Find where the given text appears and provide that cell's center as (x, y) coordinate. 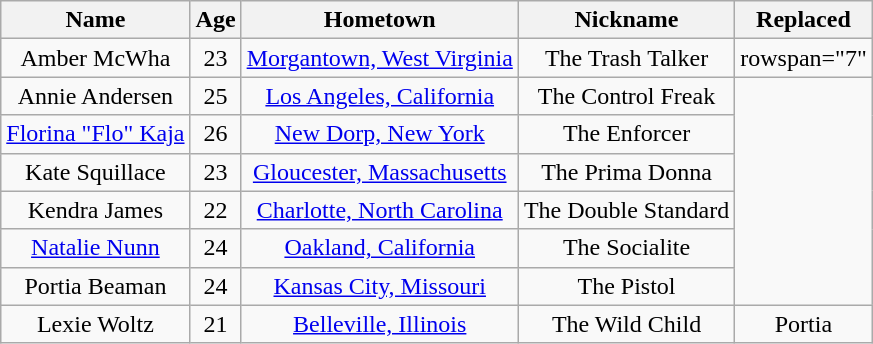
Kate Squillace (96, 172)
Lexie Woltz (96, 324)
New Dorp, New York (380, 134)
Los Angeles, California (380, 96)
21 (216, 324)
Replaced (804, 20)
rowspan="7" (804, 58)
The Trash Talker (626, 58)
Amber McWha (96, 58)
The Enforcer (626, 134)
Gloucester, Massachusetts (380, 172)
The Prima Donna (626, 172)
The Double Standard (626, 210)
Natalie Nunn (96, 248)
The Wild Child (626, 324)
Florina "Flo" Kaja (96, 134)
26 (216, 134)
The Control Freak (626, 96)
Annie Andersen (96, 96)
Portia Beaman (96, 286)
Kansas City, Missouri (380, 286)
The Pistol (626, 286)
The Socialite (626, 248)
Charlotte, North Carolina (380, 210)
Nickname (626, 20)
Morgantown, West Virginia (380, 58)
Portia (804, 324)
Name (96, 20)
Oakland, California (380, 248)
Belleville, Illinois (380, 324)
25 (216, 96)
Age (216, 20)
22 (216, 210)
Hometown (380, 20)
Kendra James (96, 210)
